Identify which cell holds the provided text, then report its (x, y) central coordinate. 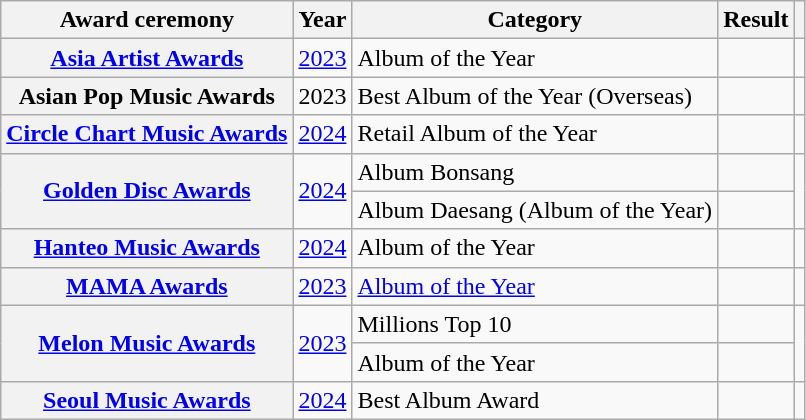
Circle Chart Music Awards (147, 134)
Millions Top 10 (535, 324)
Asian Pop Music Awards (147, 96)
Melon Music Awards (147, 343)
Seoul Music Awards (147, 400)
Award ceremony (147, 20)
Hanteo Music Awards (147, 248)
Golden Disc Awards (147, 191)
Album Daesang (Album of the Year) (535, 210)
Best Album Award (535, 400)
Category (535, 20)
MAMA Awards (147, 286)
Best Album of the Year (Overseas) (535, 96)
Year (322, 20)
Result (756, 20)
Asia Artist Awards (147, 58)
Retail Album of the Year (535, 134)
Album Bonsang (535, 172)
